Determine the (x, y) coordinate at the center of the cell enclosing the given text.  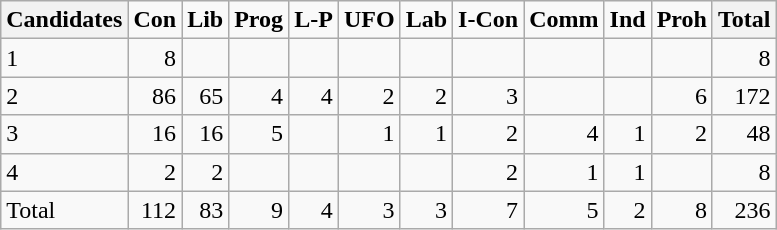
86 (155, 96)
Comm (564, 20)
83 (206, 210)
I-Con (488, 20)
L-P (314, 20)
Lib (206, 20)
236 (744, 210)
UFO (369, 20)
Candidates (64, 20)
172 (744, 96)
Ind (628, 20)
Con (155, 20)
9 (259, 210)
Lab (426, 20)
65 (206, 96)
7 (488, 210)
112 (155, 210)
6 (682, 96)
48 (744, 134)
Proh (682, 20)
Prog (259, 20)
